Capture the cell that displays the provided text and extract its [X, Y] central coordinate. 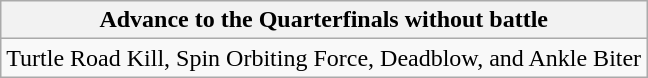
Advance to the Quarterfinals without battle [324, 20]
Turtle Road Kill, Spin Orbiting Force, Deadblow, and Ankle Biter [324, 58]
